Detect which cell encompasses the target text, then output its (x, y) center coordinate. 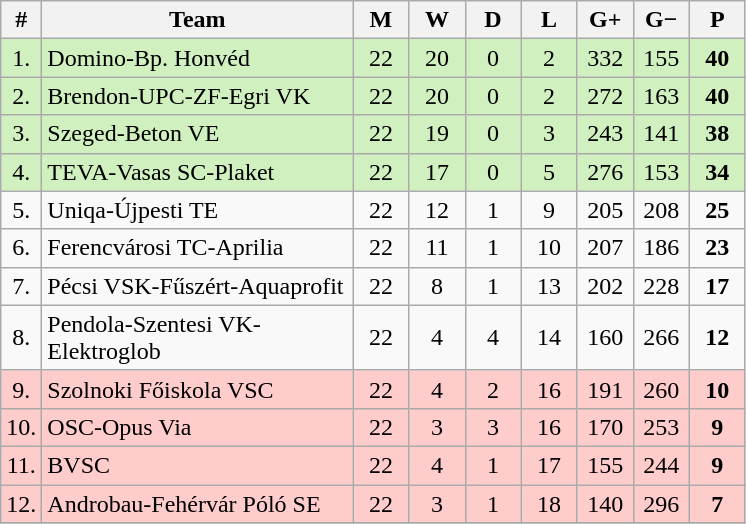
11 (437, 248)
TEVA-Vasas SC-Plaket (198, 172)
OSC-Opus Via (198, 427)
D (493, 20)
296 (661, 503)
W (437, 20)
186 (661, 248)
Uniqa-Újpesti TE (198, 210)
# (22, 20)
191 (605, 389)
L (549, 20)
19 (437, 134)
Domino-Bp. Honvéd (198, 58)
Brendon-UPC-ZF-Egri VK (198, 96)
BVSC (198, 465)
7 (717, 503)
11. (22, 465)
Androbau-Fehérvár Póló SE (198, 503)
9. (22, 389)
38 (717, 134)
34 (717, 172)
G+ (605, 20)
Pendola-Szentesi VK-Elektroglob (198, 338)
14 (549, 338)
7. (22, 286)
2. (22, 96)
8 (437, 286)
5. (22, 210)
13 (549, 286)
141 (661, 134)
266 (661, 338)
228 (661, 286)
4. (22, 172)
208 (661, 210)
163 (661, 96)
Szolnoki Főiskola VSC (198, 389)
205 (605, 210)
G− (661, 20)
3. (22, 134)
140 (605, 503)
332 (605, 58)
207 (605, 248)
10. (22, 427)
23 (717, 248)
243 (605, 134)
8. (22, 338)
160 (605, 338)
P (717, 20)
Szeged-Beton VE (198, 134)
6. (22, 248)
Team (198, 20)
244 (661, 465)
260 (661, 389)
253 (661, 427)
18 (549, 503)
1. (22, 58)
170 (605, 427)
153 (661, 172)
276 (605, 172)
M (381, 20)
12. (22, 503)
Pécsi VSK-Fűszért-Aquaprofit (198, 286)
272 (605, 96)
Ferencvárosi TC-Aprilia (198, 248)
5 (549, 172)
25 (717, 210)
202 (605, 286)
